Return the (x, y) coordinate for the center point of the cell that contains the specified text.  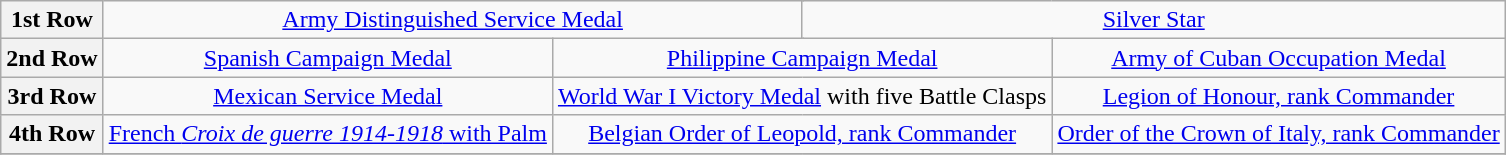
Mexican Service Medal (328, 96)
Silver Star (1154, 20)
French Croix de guerre 1914-1918 with Palm (328, 134)
2nd Row (52, 58)
Spanish Campaign Medal (328, 58)
1st Row (52, 20)
3rd Row (52, 96)
Legion of Honour, rank Commander (1278, 96)
Philippine Campaign Medal (802, 58)
Order of the Crown of Italy, rank Commander (1278, 134)
World War I Victory Medal with five Battle Clasps (802, 96)
4th Row (52, 134)
Army Distinguished Service Medal (452, 20)
Belgian Order of Leopold, rank Commander (802, 134)
Army of Cuban Occupation Medal (1278, 58)
